Scan for the cell matching the given text and deliver its [x, y] coordinate at center. 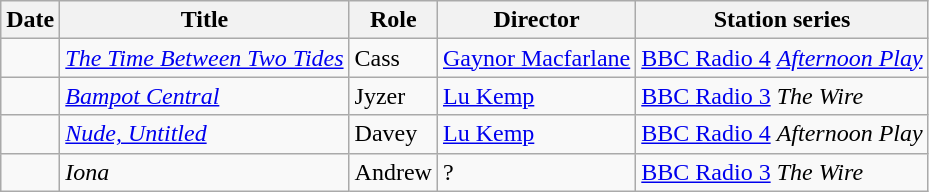
Role [393, 20]
Station series [782, 20]
Title [204, 20]
Gaynor Macfarlane [536, 58]
Cass [393, 58]
Andrew [393, 172]
Director [536, 20]
Bampot Central [204, 96]
Jyzer [393, 96]
Iona [204, 172]
? [536, 172]
Davey [393, 134]
Nude, Untitled [204, 134]
Date [30, 20]
The Time Between Two Tides [204, 58]
